From the cell containing the given text, extract its center point as [X, Y] coordinate. 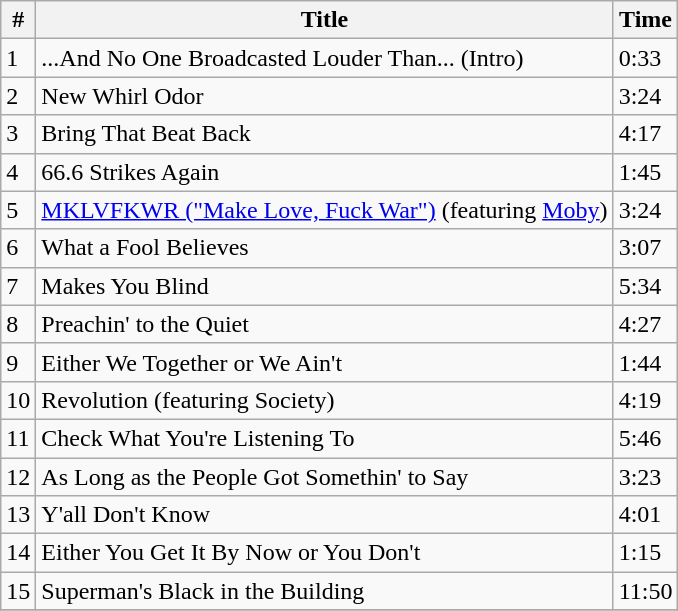
Check What You're Listening To [324, 438]
4:27 [646, 324]
15 [18, 591]
13 [18, 515]
Either We Together or We Ain't [324, 362]
Bring That Beat Back [324, 134]
1:44 [646, 362]
3:23 [646, 477]
What a Fool Believes [324, 248]
4:17 [646, 134]
Time [646, 20]
4:19 [646, 400]
New Whirl Odor [324, 96]
4 [18, 172]
1 [18, 58]
3 [18, 134]
7 [18, 286]
11:50 [646, 591]
5:46 [646, 438]
1:15 [646, 553]
9 [18, 362]
66.6 Strikes Again [324, 172]
3:07 [646, 248]
MKLVFKWR ("Make Love, Fuck War") (featuring Moby) [324, 210]
Either You Get It By Now or You Don't [324, 553]
Title [324, 20]
10 [18, 400]
8 [18, 324]
As Long as the People Got Somethin' to Say [324, 477]
Makes You Blind [324, 286]
0:33 [646, 58]
12 [18, 477]
14 [18, 553]
5 [18, 210]
11 [18, 438]
Superman's Black in the Building [324, 591]
2 [18, 96]
5:34 [646, 286]
...And No One Broadcasted Louder Than... (Intro) [324, 58]
4:01 [646, 515]
Preachin' to the Quiet [324, 324]
Y'all Don't Know [324, 515]
# [18, 20]
1:45 [646, 172]
6 [18, 248]
Revolution (featuring Society) [324, 400]
